Scan for the cell matching the given text and deliver its [x, y] coordinate at center. 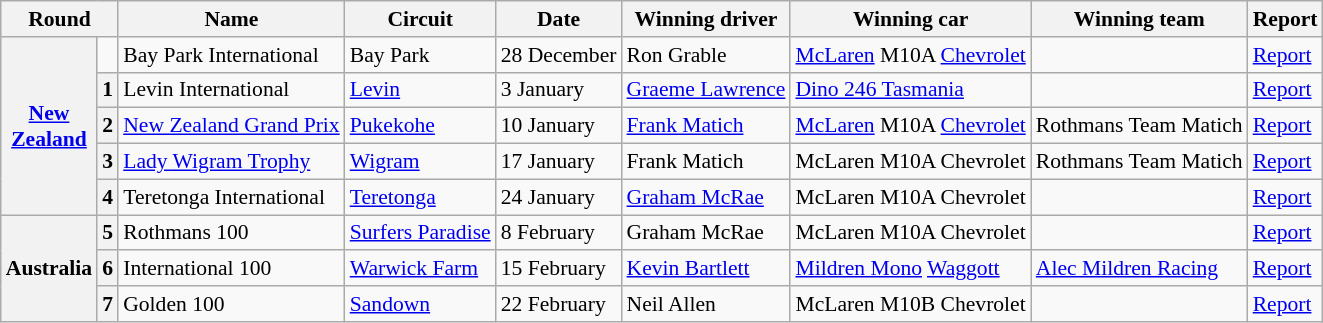
Teretonga International [232, 197]
24 January [559, 197]
Sandown [420, 304]
6 [108, 269]
1 [108, 90]
3 [108, 162]
Rothmans 100 [232, 233]
Round [60, 19]
Neil Allen [706, 304]
New Zealand Grand Prix [232, 126]
28 December [559, 55]
3 January [559, 90]
Date [559, 19]
22 February [559, 304]
Winning driver [706, 19]
Winning car [910, 19]
8 February [559, 233]
Wigram [420, 162]
4 [108, 197]
Dino 246 Tasmania [910, 90]
NewZealand [49, 126]
Bay Park [420, 55]
Lady Wigram Trophy [232, 162]
5 [108, 233]
Winning team [1140, 19]
International 100 [232, 269]
Pukekohe [420, 126]
Surfers Paradise [420, 233]
17 January [559, 162]
Graeme Lawrence [706, 90]
Levin [420, 90]
Golden 100 [232, 304]
Levin International [232, 90]
Name [232, 19]
Warwick Farm [420, 269]
Circuit [420, 19]
Kevin Bartlett [706, 269]
7 [108, 304]
Bay Park International [232, 55]
Ron Grable [706, 55]
2 [108, 126]
10 January [559, 126]
Australia [49, 268]
Alec Mildren Racing [1140, 269]
McLaren M10B Chevrolet [910, 304]
15 February [559, 269]
Teretonga [420, 197]
Mildren Mono Waggott [910, 269]
